Output the [x, y] coordinate of the center of the cell containing the given text.  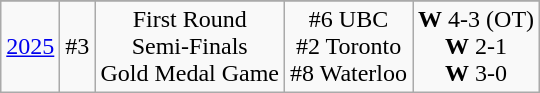
W 4-3 (OT)W 2-1W 3-0 [476, 47]
#3 [78, 47]
#6 UBC#2 Toronto#8 Waterloo [349, 47]
2025 [30, 47]
First RoundSemi-FinalsGold Medal Game [190, 47]
